Find where the given text appears and provide that cell's center as [x, y] coordinate. 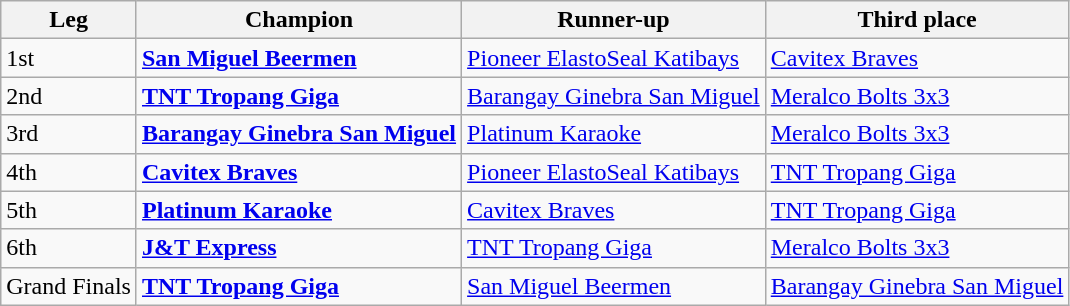
4th [69, 172]
Champion [298, 20]
Third place [917, 20]
Runner-up [614, 20]
Grand Finals [69, 286]
Leg [69, 20]
J&T Express [298, 248]
1st [69, 58]
6th [69, 248]
5th [69, 210]
2nd [69, 96]
3rd [69, 134]
